Detect which cell encompasses the target text, then output its (x, y) center coordinate. 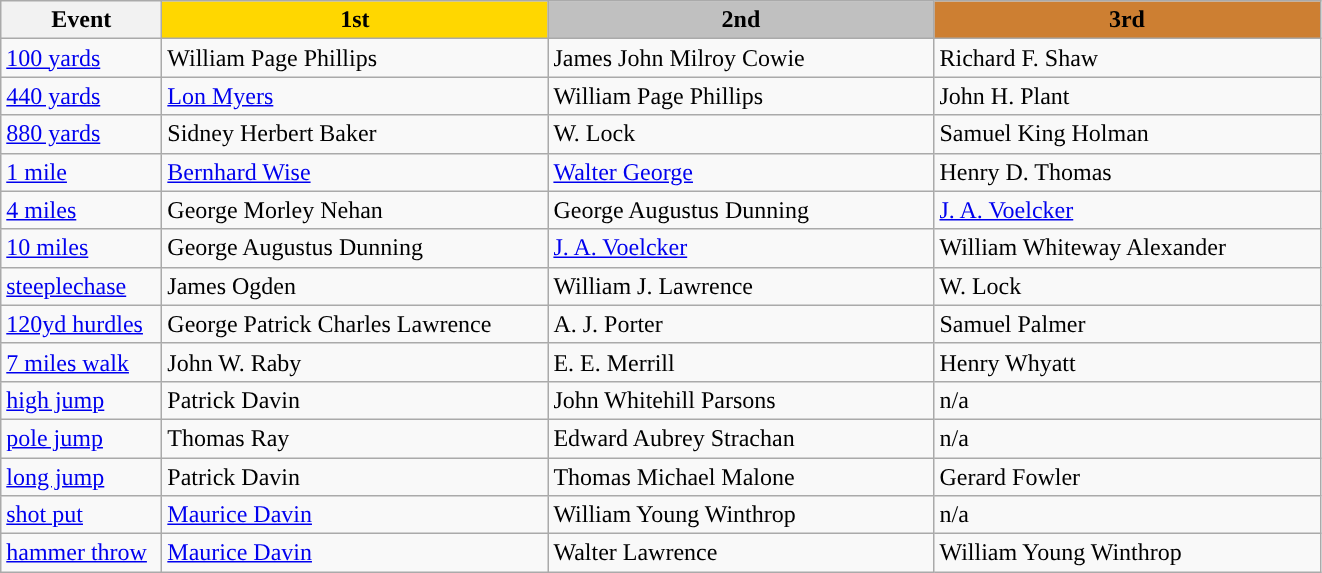
880 yards (82, 134)
A. J. Porter (741, 324)
2nd (741, 20)
Edward Aubrey Strachan (741, 438)
John H. Plant (1127, 96)
high jump (82, 400)
100 yards (82, 58)
pole jump (82, 438)
Walter Lawrence (741, 553)
Event (82, 20)
Richard F. Shaw (1127, 58)
4 miles (82, 210)
George Morley Nehan (355, 210)
7 miles walk (82, 362)
John Whitehill Parsons (741, 400)
Bernhard Wise (355, 172)
Lon Myers (355, 96)
10 miles (82, 248)
John W. Raby (355, 362)
Thomas Michael Malone (741, 477)
William Whiteway Alexander (1127, 248)
E. E. Merrill (741, 362)
3rd (1127, 20)
1 mile (82, 172)
long jump (82, 477)
Samuel Palmer (1127, 324)
1st (355, 20)
William J. Lawrence (741, 286)
Henry D. Thomas (1127, 172)
Thomas Ray (355, 438)
Henry Whyatt (1127, 362)
James Ogden (355, 286)
Sidney Herbert Baker (355, 134)
Gerard Fowler (1127, 477)
steeplechase (82, 286)
Samuel King Holman (1127, 134)
Walter George (741, 172)
shot put (82, 515)
James John Milroy Cowie (741, 58)
George Patrick Charles Lawrence (355, 324)
120yd hurdles (82, 324)
hammer throw (82, 553)
440 yards (82, 96)
